Scan for the cell matching the given text and deliver its (x, y) coordinate at center. 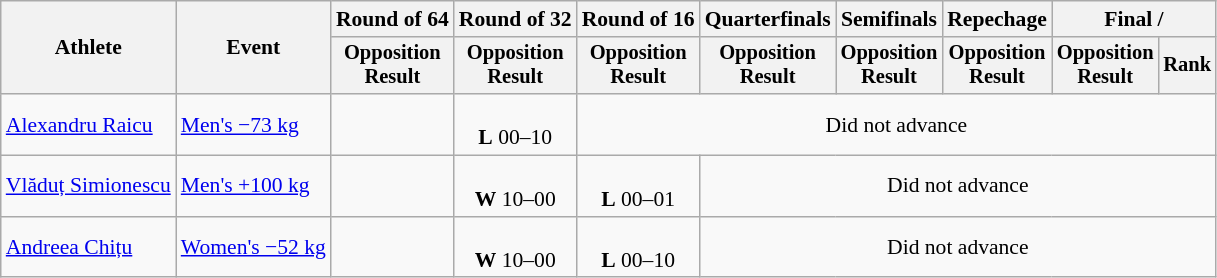
Men's −73 kg (254, 124)
Vlăduț Simionescu (88, 186)
Semifinals (890, 19)
Andreea Chițu (88, 248)
Round of 64 (392, 19)
L 00–01 (638, 186)
Repechage (997, 19)
Rank (1187, 66)
Event (254, 48)
Final / (1134, 19)
Alexandru Raicu (88, 124)
Quarterfinals (768, 19)
Men's +100 kg (254, 186)
Athlete (88, 48)
Round of 16 (638, 19)
Women's −52 kg (254, 248)
Round of 32 (516, 19)
